Output the (X, Y) coordinate of the center of the cell containing the given text.  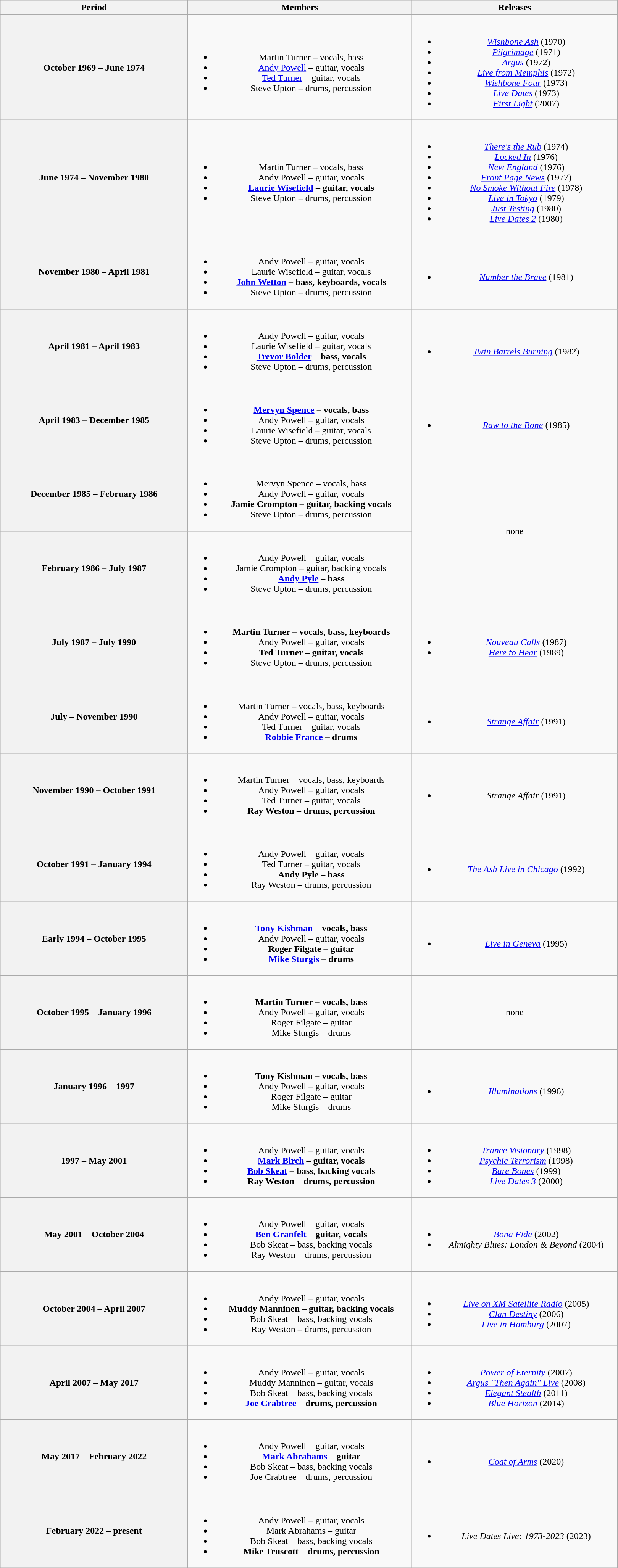
Live on XM Satellite Radio (2005)Clan Destiny (2006)Live in Hamburg (2007) (515, 1309)
Andy Powell – guitar, vocalsMuddy Manninen – guitar, vocalsBob Skeat – bass, backing vocalsJoe Crabtree – drums, percussion (300, 1383)
Bona Fide (2002)Almighty Blues: London & Beyond (2004) (515, 1235)
1997 – May 2001 (94, 1161)
January 1996 – 1997 (94, 1087)
October 2004 – April 2007 (94, 1309)
Martin Turner – vocals, bassAndy Powell – guitar, vocalsRoger Filgate – guitarMike Sturgis – drums (300, 1013)
December 1985 – February 1986 (94, 494)
Martin Turner – vocals, bass, keyboardsAndy Powell – guitar, vocalsTed Turner – guitar, vocalsRobbie France – drums (300, 716)
February 2022 – present (94, 1531)
Live in Geneva (1995) (515, 938)
Andy Powell – guitar, vocalsLaurie Wisefield – guitar, vocalsTrevor Bolder – bass, vocalsSteve Upton – drums, percussion (300, 346)
Andy Powell – guitar, vocalsMark Abrahams – guitarBob Skeat – bass, backing vocalsJoe Crabtree – drums, percussion (300, 1457)
Twin Barrels Burning (1982) (515, 346)
October 1995 – January 1996 (94, 1013)
Raw to the Bone (1985) (515, 420)
Nouveau Calls (1987)Here to Hear (1989) (515, 642)
Wishbone Ash (1970)Pilgrimage (1971)Argus (1972)Live from Memphis (1972)Wishbone Four (1973)Live Dates (1973)First Light (2007) (515, 67)
October 1969 – June 1974 (94, 67)
July 1987 – July 1990 (94, 642)
Illuminations (1996) (515, 1087)
Members (300, 8)
Mervyn Spence – vocals, bassAndy Powell – guitar, vocalsLaurie Wisefield – guitar, vocalsSteve Upton – drums, percussion (300, 420)
May 2017 – February 2022 (94, 1457)
June 1974 – November 1980 (94, 177)
The Ash Live in Chicago (1992) (515, 864)
Early 1994 – October 1995 (94, 938)
October 1991 – January 1994 (94, 864)
Number the Brave (1981) (515, 272)
Martin Turner – vocals, bass, keyboardsAndy Powell – guitar, vocalsTed Turner – guitar, vocalsSteve Upton – drums, percussion (300, 642)
Martin Turner – vocals, bassAndy Powell – guitar, vocalsTed Turner – guitar, vocalsSteve Upton – drums, percussion (300, 67)
Live Dates Live: 1973-2023 (2023) (515, 1531)
Andy Powell – guitar, vocalsLaurie Wisefield – guitar, vocalsJohn Wetton – bass, keyboards, vocalsSteve Upton – drums, percussion (300, 272)
May 2001 – October 2004 (94, 1235)
Power of Eternity (2007)Argus "Then Again" Live (2008)Elegant Stealth (2011)Blue Horizon (2014) (515, 1383)
Andy Powell – guitar, vocalsMark Abrahams – guitarBob Skeat – bass, backing vocalsMike Truscott – drums, percussion (300, 1531)
Andy Powell – guitar, vocalsMark Birch – guitar, vocalsBob Skeat – bass, backing vocalsRay Weston – drums, percussion (300, 1161)
April 1981 – April 1983 (94, 346)
November 1990 – October 1991 (94, 790)
April 1983 – December 1985 (94, 420)
Andy Powell – guitar, vocalsBen Granfelt – guitar, vocalsBob Skeat – bass, backing vocalsRay Weston – drums, percussion (300, 1235)
Releases (515, 8)
Martin Turner – vocals, bass, keyboardsAndy Powell – guitar, vocalsTed Turner – guitar, vocalsRay Weston – drums, percussion (300, 790)
Andy Powell – guitar, vocalsJamie Crompton – guitar, backing vocalsAndy Pyle – bassSteve Upton – drums, percussion (300, 568)
Andy Powell – guitar, vocalsMuddy Manninen – guitar, backing vocalsBob Skeat – bass, backing vocalsRay Weston – drums, percussion (300, 1309)
February 1986 – July 1987 (94, 568)
November 1980 – April 1981 (94, 272)
Coat of Arms (2020) (515, 1457)
Andy Powell – guitar, vocalsTed Turner – guitar, vocalsAndy Pyle – bassRay Weston – drums, percussion (300, 864)
Period (94, 8)
Martin Turner – vocals, bassAndy Powell – guitar, vocalsLaurie Wisefield – guitar, vocalsSteve Upton – drums, percussion (300, 177)
April 2007 – May 2017 (94, 1383)
Mervyn Spence – vocals, bassAndy Powell – guitar, vocalsJamie Crompton – guitar, backing vocalsSteve Upton – drums, percussion (300, 494)
July – November 1990 (94, 716)
Trance Visionary (1998)Psychic Terrorism (1998)Bare Bones (1999)Live Dates 3 (2000) (515, 1161)
